Scan for the cell matching the given text and deliver its [X, Y] coordinate at center. 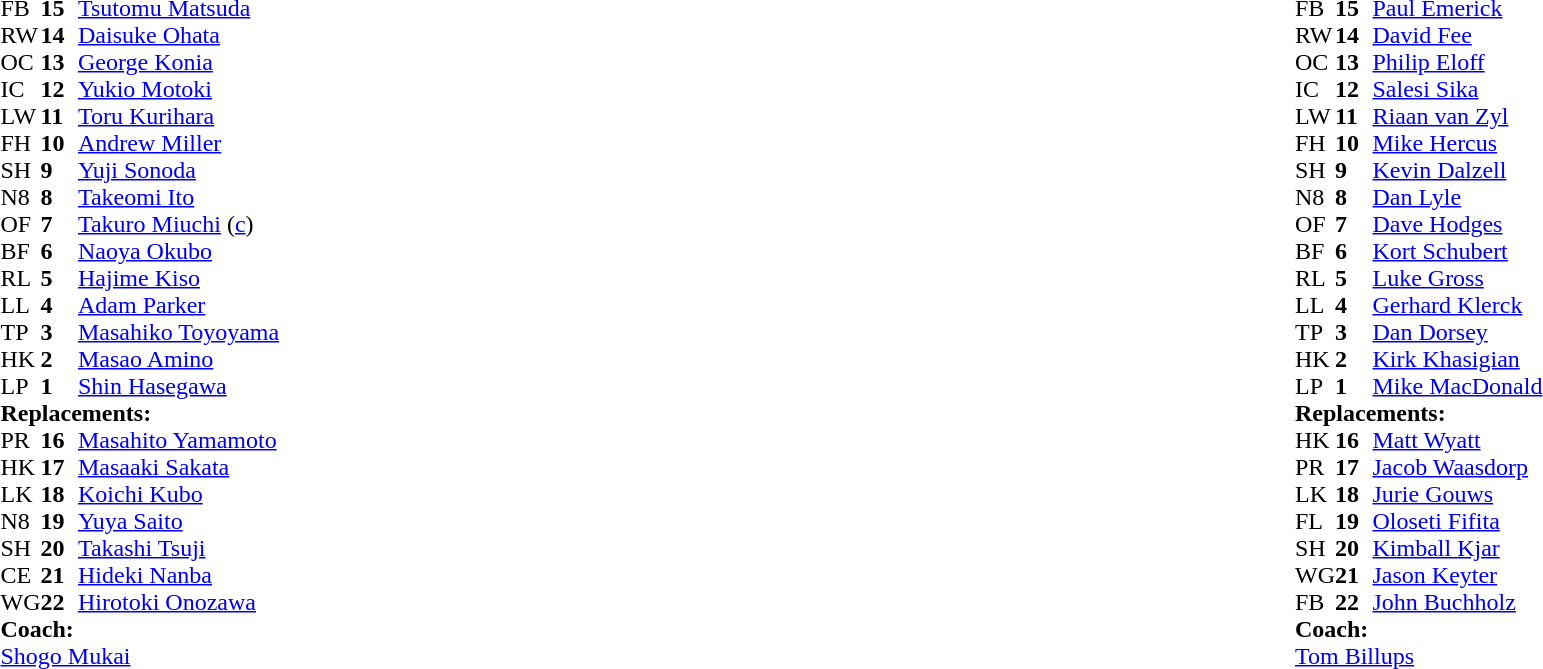
Masaaki Sakata [178, 468]
Jacob Waasdorp [1457, 468]
Mike MacDonald [1457, 386]
Yuya Saito [178, 522]
Oloseti Fifita [1457, 522]
David Fee [1457, 36]
Tom Billups [1418, 656]
Shin Hasegawa [178, 386]
Mike Hercus [1457, 144]
FL [1315, 522]
Andrew Miller [178, 144]
Dan Lyle [1457, 198]
Dan Dorsey [1457, 332]
George Konia [178, 62]
Takeomi Ito [178, 198]
Kirk Khasigian [1457, 360]
Philip Eloff [1457, 62]
Jason Keyter [1457, 576]
Takashi Tsuji [178, 548]
Kevin Dalzell [1457, 170]
Koichi Kubo [178, 494]
Shogo Mukai [140, 656]
Kort Schubert [1457, 252]
Yukio Motoki [178, 90]
Jurie Gouws [1457, 494]
Takuro Miuchi (c) [178, 224]
John Buchholz [1457, 602]
Dave Hodges [1457, 224]
Gerhard Klerck [1457, 306]
Masahito Yamamoto [178, 440]
Hideki Nanba [178, 576]
Salesi Sika [1457, 90]
Luke Gross [1457, 278]
Adam Parker [178, 306]
Yuji Sonoda [178, 170]
FB [1315, 602]
Kimball Kjar [1457, 548]
Masao Amino [178, 360]
Masahiko Toyoyama [178, 332]
Riaan van Zyl [1457, 116]
Hajime Kiso [178, 278]
CE [20, 576]
Matt Wyatt [1457, 440]
Toru Kurihara [178, 116]
Daisuke Ohata [178, 36]
Naoya Okubo [178, 252]
Hirotoki Onozawa [178, 602]
